Return the [x, y] coordinate for the center point of the cell that contains the specified text.  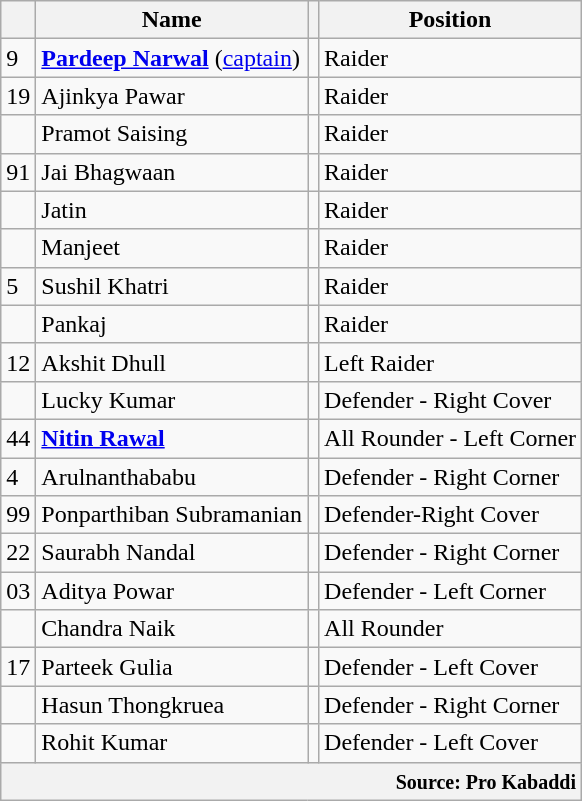
All Rounder [450, 629]
99 [18, 515]
Position [450, 20]
Defender-Right Cover [450, 515]
Akshit Dhull [172, 362]
Nitin Rawal [172, 438]
Pramot Saising [172, 134]
4 [18, 477]
Ponparthiban Subramanian [172, 515]
All Rounder - Left Corner [450, 438]
Manjeet [172, 248]
Ajinkya Pawar [172, 96]
Left Raider [450, 362]
44 [18, 438]
Defender - Left Corner [450, 591]
Pankaj [172, 324]
Chandra Naik [172, 629]
Jatin [172, 210]
03 [18, 591]
Source: Pro Kabaddi [292, 781]
12 [18, 362]
Arulnanthababu [172, 477]
Saurabh Nandal [172, 553]
19 [18, 96]
Defender - Right Cover [450, 400]
Name [172, 20]
9 [18, 58]
91 [18, 172]
Hasun Thongkruea [172, 705]
5 [18, 286]
Rohit Kumar [172, 743]
Aditya Powar [172, 591]
17 [18, 667]
Lucky Kumar [172, 400]
Sushil Khatri [172, 286]
Jai Bhagwaan [172, 172]
22 [18, 553]
Pardeep Narwal (captain) [172, 58]
Parteek Gulia [172, 667]
